Extract the (X, Y) coordinate from the center of the cell holding the provided text.  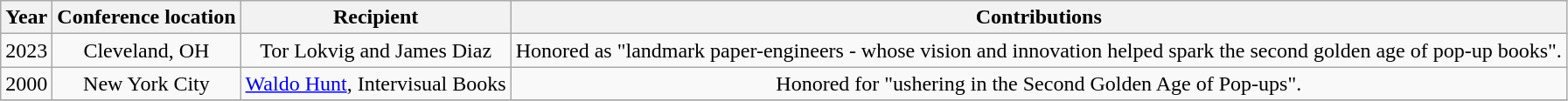
New York City (147, 84)
Waldo Hunt, Intervisual Books (376, 84)
Contributions (1039, 17)
Conference location (147, 17)
Recipient (376, 17)
2023 (26, 50)
2000 (26, 84)
Cleveland, OH (147, 50)
Honored for "ushering in the Second Golden Age of Pop-ups". (1039, 84)
Tor Lokvig and James Diaz (376, 50)
Honored as "landmark paper-engineers - whose vision and innovation helped spark the second golden age of pop-up books". (1039, 50)
Year (26, 17)
